Determine the [x, y] coordinate at the center of the cell enclosing the given text.  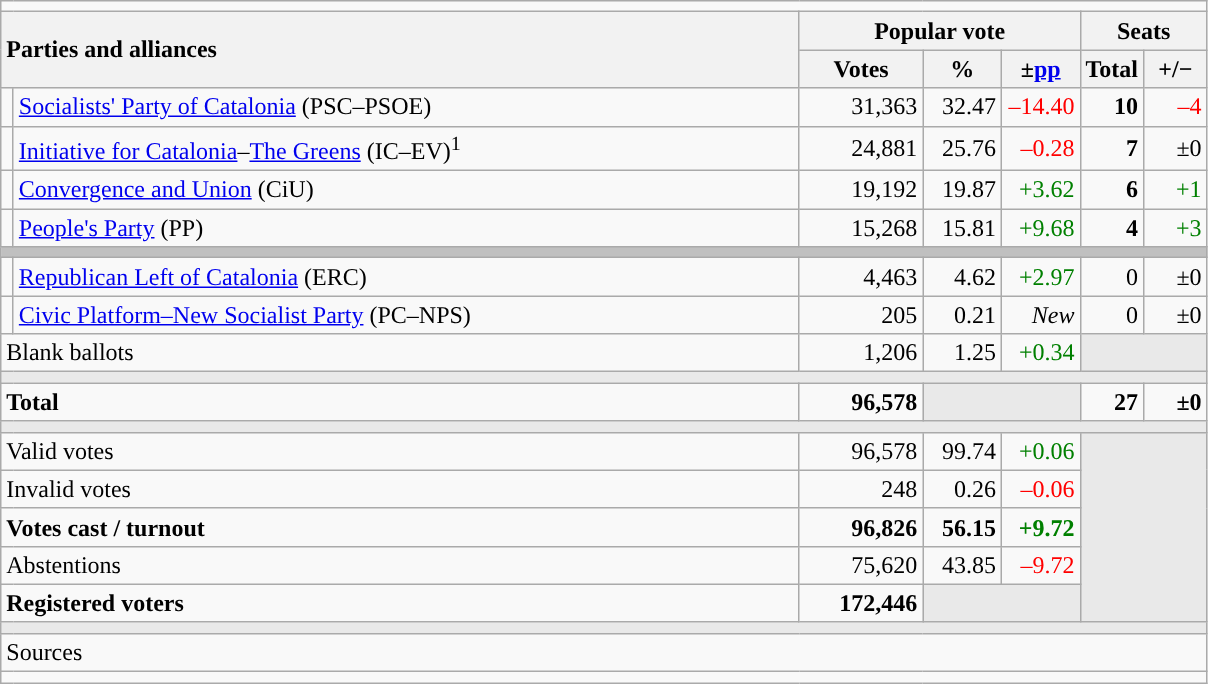
27 [1112, 402]
–0.06 [1040, 489]
75,620 [861, 565]
19,192 [861, 190]
People's Party (PP) [406, 228]
10 [1112, 107]
99.74 [962, 451]
25.76 [962, 148]
15,268 [861, 228]
56.15 [962, 527]
32.47 [962, 107]
Civic Platform–New Socialist Party (PC–NPS) [406, 315]
Parties and alliances [400, 50]
–4 [1176, 107]
+2.97 [1040, 277]
±pp [1040, 69]
New [1040, 315]
% [962, 69]
1,206 [861, 353]
+1 [1176, 190]
31,363 [861, 107]
Abstentions [400, 565]
Socialists' Party of Catalonia (PSC–PSOE) [406, 107]
Votes [861, 69]
Republican Left of Catalonia (ERC) [406, 277]
Sources [604, 652]
4,463 [861, 277]
248 [861, 489]
15.81 [962, 228]
96,826 [861, 527]
4.62 [962, 277]
19.87 [962, 190]
4 [1112, 228]
–14.40 [1040, 107]
0.21 [962, 315]
+9.72 [1040, 527]
+3.62 [1040, 190]
43.85 [962, 565]
–0.28 [1040, 148]
24,881 [861, 148]
+/− [1176, 69]
Convergence and Union (CiU) [406, 190]
Votes cast / turnout [400, 527]
Initiative for Catalonia–The Greens (IC–EV)1 [406, 148]
Registered voters [400, 603]
205 [861, 315]
Invalid votes [400, 489]
0.26 [962, 489]
Popular vote [940, 31]
+0.06 [1040, 451]
–9.72 [1040, 565]
172,446 [861, 603]
1.25 [962, 353]
Valid votes [400, 451]
Blank ballots [400, 353]
+9.68 [1040, 228]
+3 [1176, 228]
6 [1112, 190]
+0.34 [1040, 353]
Seats [1144, 31]
7 [1112, 148]
